Extract the [X, Y] coordinate from the center of the cell holding the provided text.  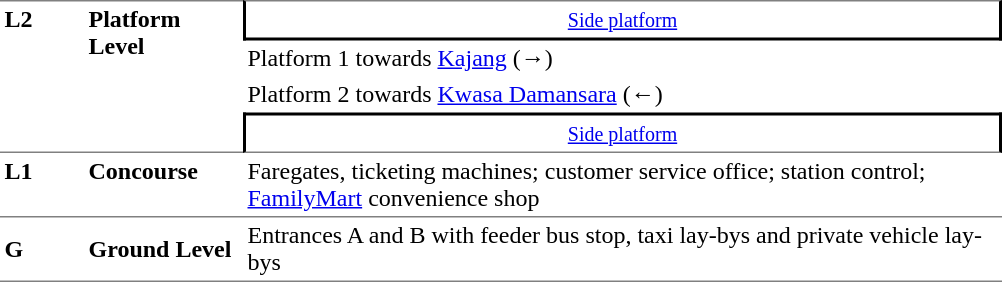
Platform 2 towards Kwasa Damansara (←) [622, 94]
Entrances A and B with feeder bus stop, taxi lay-bys and private vehicle lay-bys [622, 250]
Concourse [164, 185]
G [42, 250]
Faregates, ticketing machines; customer service office; station control; FamilyMart convenience shop [622, 185]
Ground Level [164, 250]
Platform Level [164, 76]
L1 [42, 185]
L2 [42, 76]
Platform 1 towards Kajang (→) [622, 58]
